Identify which cell holds the provided text, then report its (x, y) central coordinate. 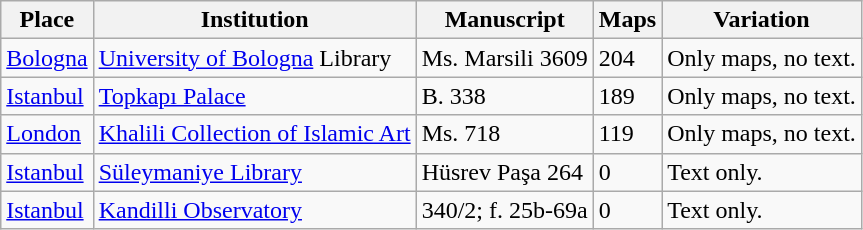
189 (627, 96)
Ms. Marsili 3609 (504, 58)
Institution (254, 20)
Place (47, 20)
340/2; f. 25b-69a (504, 210)
Maps (627, 20)
Topkapı Palace (254, 96)
204 (627, 58)
Hüsrev Paşa 264 (504, 172)
London (47, 134)
B. 338 (504, 96)
Manuscript (504, 20)
Khalili Collection of Islamic Art (254, 134)
University of Bologna Library (254, 58)
Süleymaniye Library (254, 172)
119 (627, 134)
Kandilli Observatory (254, 210)
Variation (762, 20)
Ms. 718 (504, 134)
Bologna (47, 58)
